Search for the cell housing the specified text and yield its (x, y) center coordinate. 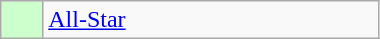
All-Star (211, 20)
